Provide the (x, y) coordinate of the cell's center where the given text is located.  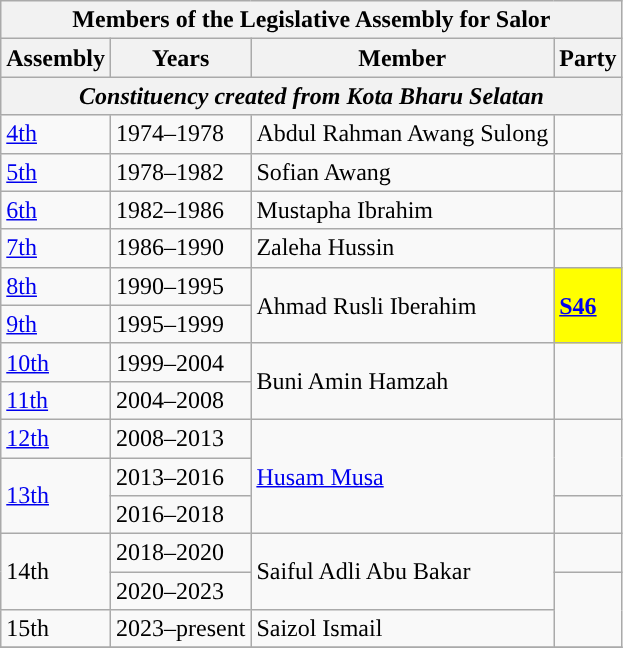
2016–2018 (180, 515)
2008–2013 (180, 438)
Abdul Rahman Awang Sulong (402, 134)
Saizol Ismail (402, 629)
13th (56, 496)
Constituency created from Kota Bharu Selatan (312, 96)
Sofian Awang (402, 172)
1999–2004 (180, 362)
1995–1999 (180, 324)
9th (56, 324)
10th (56, 362)
Saiful Adli Abu Bakar (402, 572)
Zaleha Hussin (402, 248)
Ahmad Rusli Iberahim (402, 305)
2020–2023 (180, 591)
Assembly (56, 58)
2018–2020 (180, 553)
15th (56, 629)
1974–1978 (180, 134)
5th (56, 172)
1978–1982 (180, 172)
Party (588, 58)
6th (56, 210)
11th (56, 400)
S46 (588, 305)
7th (56, 248)
2013–2016 (180, 477)
1986–1990 (180, 248)
Buni Amin Hamzah (402, 381)
2023–present (180, 629)
Mustapha Ibrahim (402, 210)
8th (56, 286)
Members of the Legislative Assembly for Salor (312, 20)
Husam Musa (402, 476)
1990–1995 (180, 286)
1982–1986 (180, 210)
Member (402, 58)
2004–2008 (180, 400)
Years (180, 58)
12th (56, 438)
4th (56, 134)
14th (56, 572)
